Scan for the cell matching the given text and deliver its [X, Y] coordinate at center. 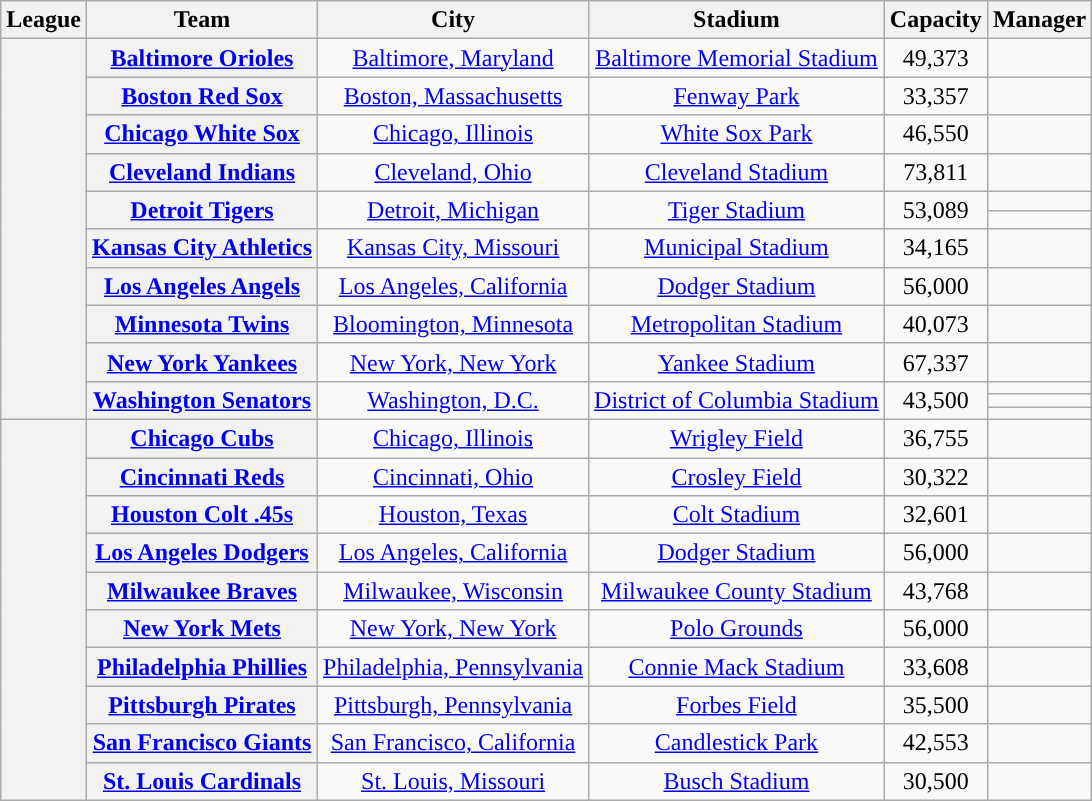
Detroit, Michigan [454, 210]
Capacity [936, 20]
Detroit Tigers [202, 210]
Cincinnati, Ohio [454, 477]
Boston, Massachusetts [454, 96]
Washington Senators [202, 400]
Milwaukee County Stadium [737, 591]
Kansas City Athletics [202, 248]
Municipal Stadium [737, 248]
Chicago White Sox [202, 134]
30,500 [936, 781]
Boston Red Sox [202, 96]
Manager [1039, 20]
Pittsburgh, Pennsylvania [454, 705]
League [44, 20]
Crosley Field [737, 477]
Philadelphia, Pennsylvania [454, 667]
Metropolitan Stadium [737, 324]
Philadelphia Phillies [202, 667]
36,755 [936, 438]
34,165 [936, 248]
Chicago Cubs [202, 438]
Fenway Park [737, 96]
Busch Stadium [737, 781]
33,357 [936, 96]
Connie Mack Stadium [737, 667]
46,550 [936, 134]
Baltimore Orioles [202, 58]
Cincinnati Reds [202, 477]
City [454, 20]
Colt Stadium [737, 515]
43,768 [936, 591]
53,089 [936, 210]
Pittsburgh Pirates [202, 705]
San Francisco Giants [202, 743]
Houston Colt .45s [202, 515]
St. Louis, Missouri [454, 781]
Milwaukee Braves [202, 591]
Houston, Texas [454, 515]
Team [202, 20]
Cleveland, Ohio [454, 172]
Stadium [737, 20]
Baltimore Memorial Stadium [737, 58]
Minnesota Twins [202, 324]
Kansas City, Missouri [454, 248]
43,500 [936, 400]
Tiger Stadium [737, 210]
Polo Grounds [737, 629]
Baltimore, Maryland [454, 58]
49,373 [936, 58]
San Francisco, California [454, 743]
Los Angeles Angels [202, 286]
Milwaukee, Wisconsin [454, 591]
73,811 [936, 172]
Yankee Stadium [737, 362]
30,322 [936, 477]
New York Mets [202, 629]
District of Columbia Stadium [737, 400]
Cleveland Indians [202, 172]
St. Louis Cardinals [202, 781]
32,601 [936, 515]
White Sox Park [737, 134]
Forbes Field [737, 705]
Washington, D.C. [454, 400]
Candlestick Park [737, 743]
35,500 [936, 705]
40,073 [936, 324]
42,553 [936, 743]
Los Angeles Dodgers [202, 553]
33,608 [936, 667]
Wrigley Field [737, 438]
New York Yankees [202, 362]
67,337 [936, 362]
Cleveland Stadium [737, 172]
Bloomington, Minnesota [454, 324]
